Identify which cell holds the provided text, then report its (X, Y) central coordinate. 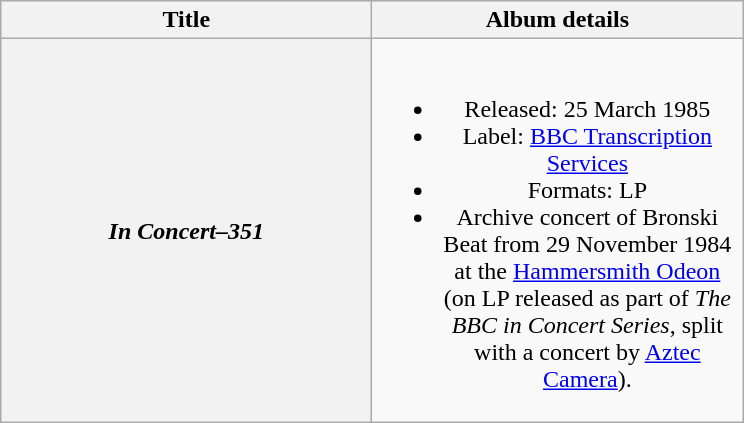
Title (186, 20)
In Concert–351 (186, 230)
Album details (558, 20)
